Extract the (X, Y) coordinate from the center of the cell holding the provided text.  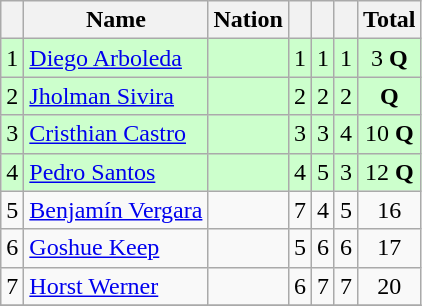
10 Q (390, 134)
Pedro Santos (116, 172)
Benjamín Vergara (116, 210)
Name (116, 20)
Q (390, 96)
Nation (248, 20)
Jholman Sivira (116, 96)
12 Q (390, 172)
Goshue Keep (116, 248)
Cristhian Castro (116, 134)
3 Q (390, 58)
20 (390, 286)
Total (390, 20)
16 (390, 210)
17 (390, 248)
Horst Werner (116, 286)
Diego Arboleda (116, 58)
